For the text-containing cell, return its midpoint in [X, Y] coordinate format. 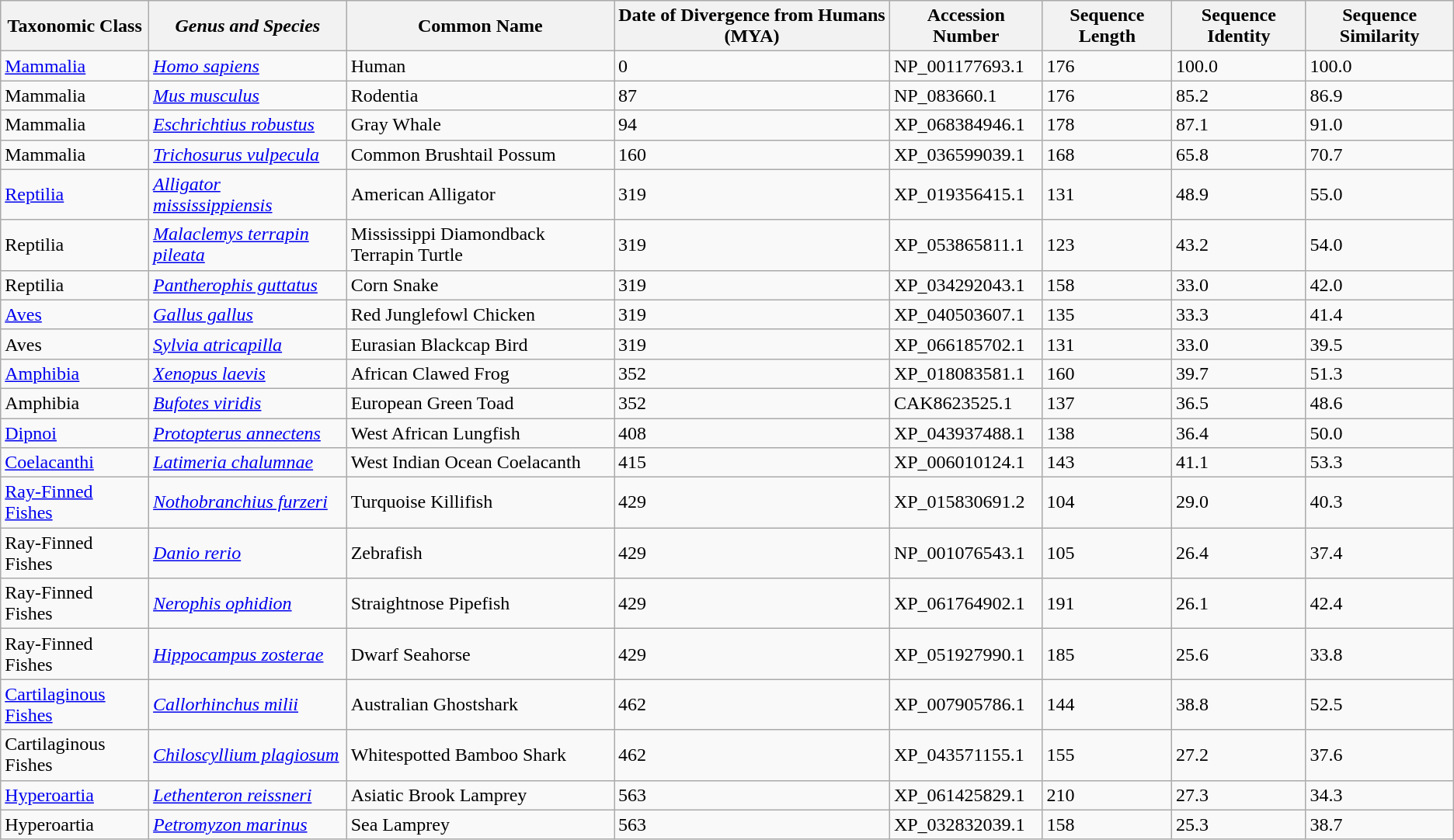
26.4 [1239, 553]
XP_043937488.1 [966, 432]
Turquoise Killifish [480, 503]
XP_061425829.1 [966, 795]
XP_007905786.1 [966, 705]
105 [1107, 553]
Petromyzon marinus [249, 824]
25.6 [1239, 654]
XP_051927990.1 [966, 654]
XP_061764902.1 [966, 604]
NP_083660.1 [966, 95]
55.0 [1379, 194]
Hippocampus zosterae [249, 654]
Dwarf Seahorse [480, 654]
36.5 [1239, 403]
Red Junglefowl Chicken [480, 314]
African Clawed Frog [480, 373]
Genus and Species [249, 26]
Common Brushtail Possum [480, 154]
26.1 [1239, 604]
Common Name [480, 26]
XP_053865811.1 [966, 245]
38.7 [1379, 824]
Australian Ghostshark [480, 705]
XP_019356415.1 [966, 194]
41.4 [1379, 314]
Callorhinchus milii [249, 705]
Taxonomic Class [75, 26]
Latimeria chalumnae [249, 463]
NP_001076543.1 [966, 553]
408 [752, 432]
178 [1107, 125]
Malaclemys terrapin pileata [249, 245]
XP_018083581.1 [966, 373]
XP_015830691.2 [966, 503]
Sequence Length [1107, 26]
41.1 [1239, 463]
Nothobranchius furzeri [249, 503]
210 [1107, 795]
33.8 [1379, 654]
135 [1107, 314]
Coelacanthi [75, 463]
XP_043571155.1 [966, 755]
Trichosurus vulpecula [249, 154]
138 [1107, 432]
Protopterus annectens [249, 432]
87 [752, 95]
Chiloscyllium plagiosum [249, 755]
144 [1107, 705]
Homo sapiens [249, 66]
Corn Snake [480, 285]
415 [752, 463]
40.3 [1379, 503]
37.6 [1379, 755]
27.3 [1239, 795]
43.2 [1239, 245]
Accession Number [966, 26]
191 [1107, 604]
168 [1107, 154]
37.4 [1379, 553]
Xenopus laevis [249, 373]
Sea Lamprey [480, 824]
Bufotes viridis [249, 403]
91.0 [1379, 125]
36.4 [1239, 432]
Rodentia [480, 95]
Pantherophis guttatus [249, 285]
Human [480, 66]
Straightnose Pipefish [480, 604]
42.0 [1379, 285]
XP_068384946.1 [966, 125]
Alligator mississippiensis [249, 194]
85.2 [1239, 95]
XP_006010124.1 [966, 463]
42.4 [1379, 604]
38.8 [1239, 705]
Sylvia atricapilla [249, 344]
American Alligator [480, 194]
XP_040503607.1 [966, 314]
29.0 [1239, 503]
53.3 [1379, 463]
Dipnoi [75, 432]
52.5 [1379, 705]
94 [752, 125]
48.9 [1239, 194]
39.7 [1239, 373]
0 [752, 66]
Lethenteron reissneri [249, 795]
West African Lungfish [480, 432]
Sequence Similarity [1379, 26]
33.3 [1239, 314]
137 [1107, 403]
XP_032832039.1 [966, 824]
Gallus gallus [249, 314]
Gray Whale [480, 125]
Date of Divergence from Humans (MYA) [752, 26]
NP_001177693.1 [966, 66]
XP_066185702.1 [966, 344]
54.0 [1379, 245]
CAK8623525.1 [966, 403]
185 [1107, 654]
87.1 [1239, 125]
Mississippi Diamondback Terrapin Turtle [480, 245]
34.3 [1379, 795]
Whitespotted Bamboo Shark [480, 755]
86.9 [1379, 95]
Eurasian Blackcap Bird [480, 344]
Eschrichtius robustus [249, 125]
143 [1107, 463]
Asiatic Brook Lamprey [480, 795]
Mus musculus [249, 95]
51.3 [1379, 373]
XP_036599039.1 [966, 154]
European Green Toad [480, 403]
50.0 [1379, 432]
Danio rerio [249, 553]
West Indian Ocean Coelacanth [480, 463]
Sequence Identity [1239, 26]
XP_034292043.1 [966, 285]
155 [1107, 755]
70.7 [1379, 154]
104 [1107, 503]
39.5 [1379, 344]
25.3 [1239, 824]
48.6 [1379, 403]
65.8 [1239, 154]
123 [1107, 245]
27.2 [1239, 755]
Zebrafish [480, 553]
Nerophis ophidion [249, 604]
